Extract the [X, Y] coordinate from the center of the cell holding the provided text.  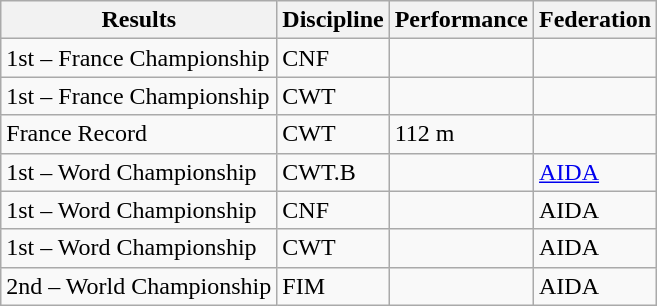
Performance [461, 20]
FIM [333, 286]
Federation [596, 20]
112 m [461, 134]
Results [139, 20]
France Record [139, 134]
CWT.B [333, 172]
Discipline [333, 20]
2nd – World Championship [139, 286]
